For the text-containing cell, return its midpoint in [X, Y] coordinate format. 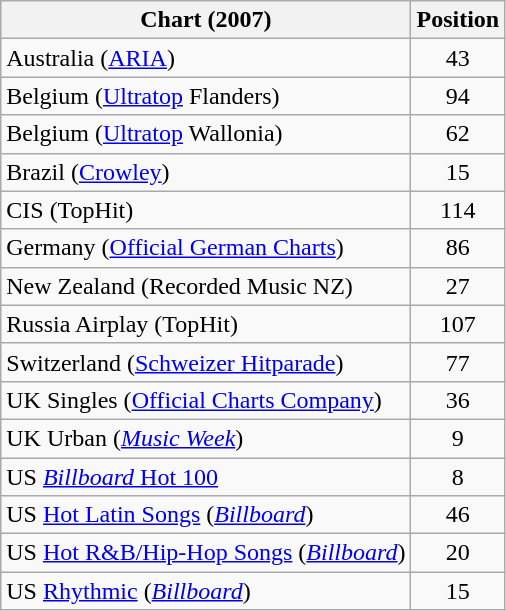
US Rhythmic (Billboard) [206, 591]
62 [458, 134]
US Hot R&B/Hip-Hop Songs (Billboard) [206, 553]
36 [458, 400]
46 [458, 515]
43 [458, 58]
Chart (2007) [206, 20]
US Billboard Hot 100 [206, 477]
Belgium (Ultratop Flanders) [206, 96]
US Hot Latin Songs (Billboard) [206, 515]
114 [458, 210]
Switzerland (Schweizer Hitparade) [206, 362]
Australia (ARIA) [206, 58]
27 [458, 286]
Belgium (Ultratop Wallonia) [206, 134]
Brazil (Crowley) [206, 172]
8 [458, 477]
CIS (TopHit) [206, 210]
9 [458, 438]
Russia Airplay (TopHit) [206, 324]
94 [458, 96]
107 [458, 324]
20 [458, 553]
77 [458, 362]
UK Singles (Official Charts Company) [206, 400]
Germany (Official German Charts) [206, 248]
New Zealand (Recorded Music NZ) [206, 286]
86 [458, 248]
Position [458, 20]
UK Urban (Music Week) [206, 438]
